Output the (x, y) coordinate of the center of the cell containing the given text.  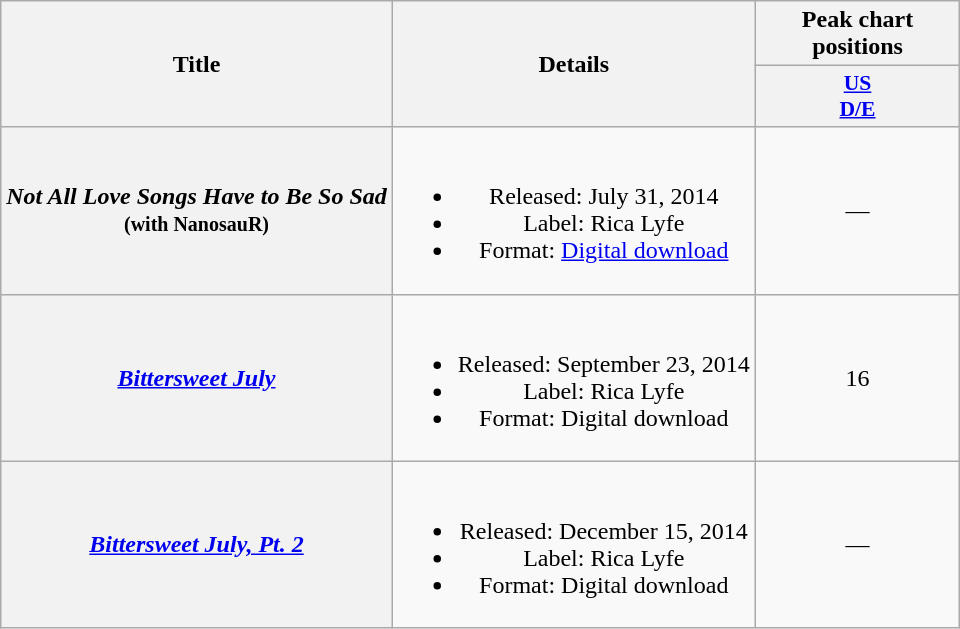
Peak chart positions (858, 34)
Released: December 15, 2014Label: Rica LyfeFormat: Digital download (574, 544)
Bittersweet July, Pt. 2 (197, 544)
Released: July 31, 2014Label: Rica LyfeFormat: Digital download (574, 210)
Title (197, 64)
USD/E (858, 96)
16 (858, 378)
Details (574, 64)
Not All Love Songs Have to Be So Sad (with NanosauR) (197, 210)
Bittersweet July (197, 378)
Released: September 23, 2014Label: Rica LyfeFormat: Digital download (574, 378)
